Output the [X, Y] coordinate of the center of the cell containing the given text.  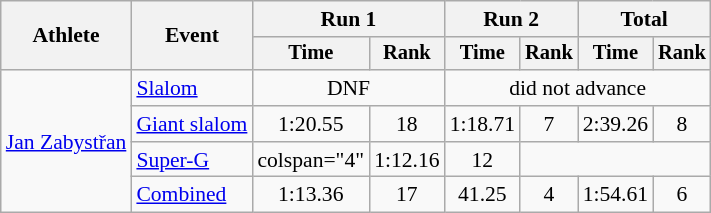
1:12.16 [406, 160]
2:39.26 [616, 124]
Jan Zabystřan [66, 141]
Slalom [192, 88]
12 [482, 160]
6 [682, 195]
1:18.71 [482, 124]
7 [549, 124]
Super-G [192, 160]
did not advance [578, 88]
Giant slalom [192, 124]
Run 2 [512, 19]
colspan="4" [310, 160]
1:20.55 [310, 124]
1:54.61 [616, 195]
Run 1 [348, 19]
41.25 [482, 195]
17 [406, 195]
Athlete [66, 36]
Total [644, 19]
Event [192, 36]
Combined [192, 195]
4 [549, 195]
18 [406, 124]
DNF [348, 88]
8 [682, 124]
1:13.36 [310, 195]
